Pinpoint the cell where the given text exists, returning its (x, y) midpoint coordinate. 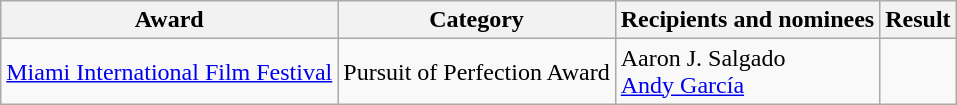
Pursuit of Perfection Award (476, 72)
Result (918, 20)
Award (170, 20)
Category (476, 20)
Miami International Film Festival (170, 72)
Recipients and nominees (747, 20)
Aaron J. SalgadoAndy García (747, 72)
